Identify which cell holds the provided text, then report its [x, y] central coordinate. 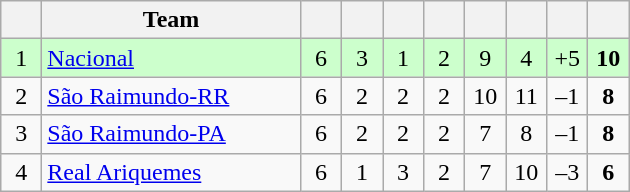
São Raimundo-RR [172, 96]
Nacional [172, 58]
Real Ariquemes [172, 172]
+5 [568, 58]
9 [486, 58]
–3 [568, 172]
11 [526, 96]
São Raimundo-PA [172, 134]
Team [172, 20]
